Pinpoint the cell where the given text exists, returning its [X, Y] midpoint coordinate. 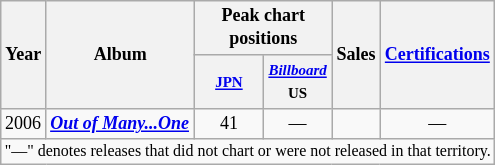
Album [120, 54]
2006 [24, 124]
Sales [356, 54]
Billboard US [298, 81]
Year [24, 54]
41 [230, 124]
JPN [230, 81]
Certifications [438, 54]
Out of Many...One [120, 124]
Peak chart positions [264, 28]
"—" denotes releases that did not chart or were not released in that territory. [248, 151]
